Output the (x, y) coordinate of the center of the cell containing the given text.  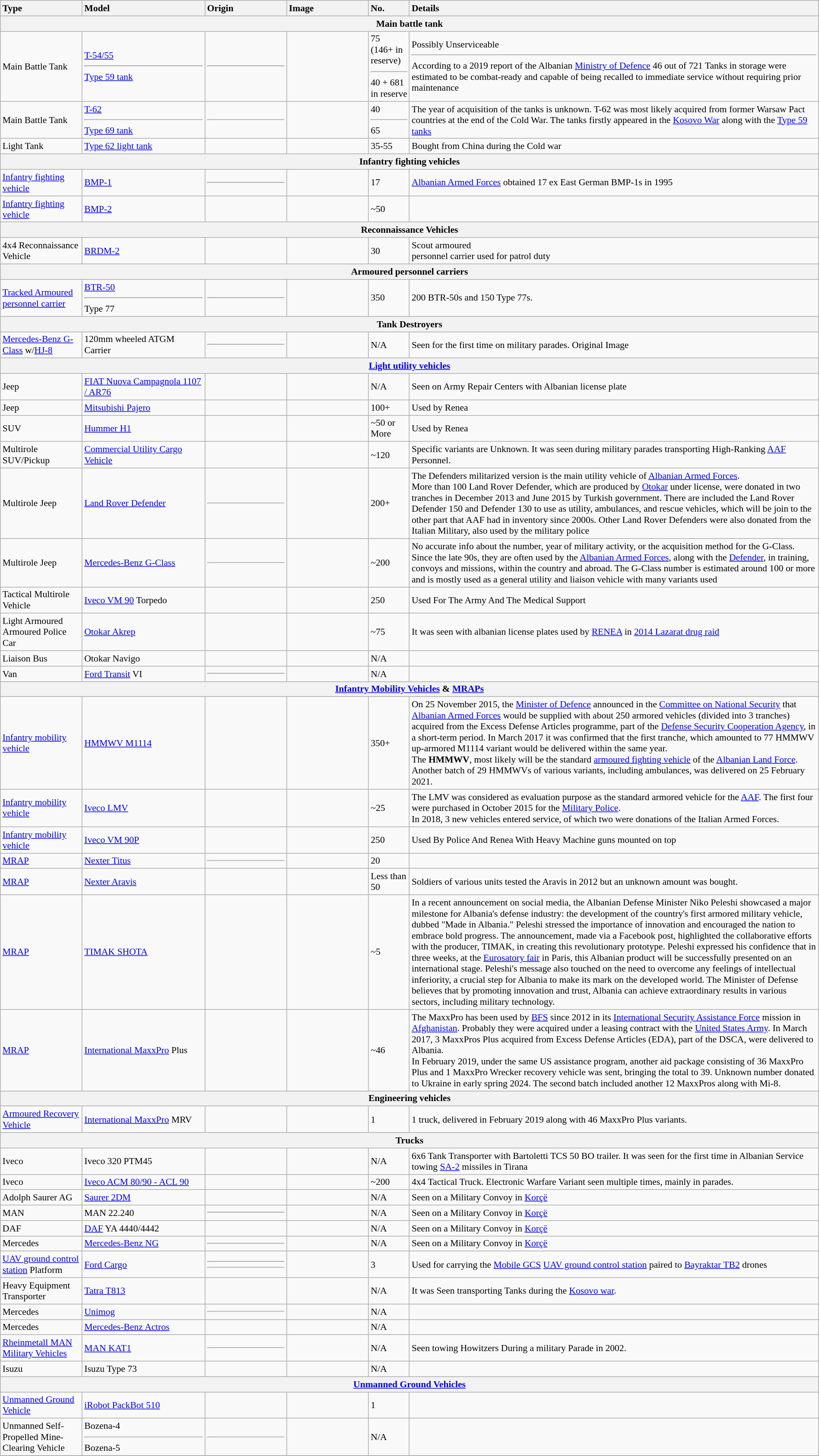
Less than 50 (389, 882)
Tracked Armoured personnel carrier (41, 298)
~50 (389, 209)
40 65 (389, 120)
TIMAK SHOTA (143, 952)
No. (389, 8)
International MaxxPro MRV (143, 1119)
6x6 Tank Transporter with Bartoletti TCS 50 BO trailer. It was seen for the first time in Albanian Service towing SA-2 missiles in Tirana (614, 1161)
~50 or More (389, 428)
Tactical Multirole Vehicle (41, 600)
Multirole SUV/Pickup (41, 455)
200 BTR-50s and 150 Type 77s. (614, 298)
Image (327, 8)
1 truck, delivered in February 2019 along with 46 MaxxPro Plus variants. (614, 1119)
Otokar Akrep (143, 632)
Mercedes-Benz G-Class w/HJ-8 (41, 345)
Engineering vehicles (409, 1098)
Trucks (409, 1140)
Origin (245, 8)
Mercedes-Benz NG (143, 1244)
Nexter Aravis (143, 882)
Used For The Army And The Medical Support (614, 600)
Soldiers of various units tested the Aravis in 2012 but an unknown amount was bought. (614, 882)
Unmanned Ground Vehicle (41, 1405)
SUV (41, 428)
75(146+ in reserve) 40 + 681 in reserve (389, 66)
MAN KAT1 (143, 1348)
Land Rover Defender (143, 503)
Heavy Equipment Transporter (41, 1291)
Armoured Recovery Vehicle (41, 1119)
Used for carrying the Mobile GCS UAV ground control station paired to Bayraktar TB2 drones (614, 1264)
Bozena-4 Bozena-5 (143, 1437)
Infantry fighting vehicles (409, 161)
350 (389, 298)
Light utility vehicles (409, 366)
Isuzu (41, 1369)
Adolph Saurer AG (41, 1197)
It was seen with albanian license plates used by RENEA in 2014 Lazarat drug raid (614, 632)
Iveco VM 90P (143, 839)
T-62 Type 69 tank (143, 120)
iRobot PackBot 510 (143, 1405)
Rheinmetall MAN Military Vehicles (41, 1348)
Hummer H1 (143, 428)
Iveco ACM 80/90 - ACL 90 (143, 1182)
Light Armoured Armoured Police Car (41, 632)
DAF YA 4440/4442 (143, 1228)
Unmanned Ground Vehicles (409, 1384)
Armoured personnel carriers (409, 272)
HMMWV M1114 (143, 743)
4x4 Tactical Truck. Electronic Warfare Variant seen multiple times, mainly in parades. (614, 1182)
BMP-2 (143, 209)
Ford Cargo (143, 1264)
Isuzu Type 73 (143, 1369)
Scout armouredpersonnel carrier used for patrol duty (614, 250)
~25 (389, 808)
Main battle tank (409, 23)
Reconnaissance Vehicles (409, 230)
BRDM-2 (143, 250)
100+ (389, 408)
Tank Destroyers (409, 324)
30 (389, 250)
~75 (389, 632)
20 (389, 861)
FIAT Nuova Campagnola 1107 / AR76 (143, 387)
Otokar Navigo (143, 658)
MAN 22.240 (143, 1213)
Used By Police And Renea With Heavy Machine guns mounted on top (614, 839)
Type (41, 8)
Details (614, 8)
Mercedes-Benz G-Class (143, 563)
35-55 (389, 146)
17 (389, 182)
Mitsubishi Pajero (143, 408)
DAF (41, 1228)
Liaison Bus (41, 658)
350+ (389, 743)
Specific variants are Unknown. It was seen during military parades transporting High-Ranking AAF Personnel. (614, 455)
Unimog (143, 1312)
International MaxxPro Plus (143, 1050)
Commercial Utility Cargo Vehicle (143, 455)
Model (143, 8)
3 (389, 1264)
Iveco VM 90 Torpedo (143, 600)
~120 (389, 455)
Seen towing Howitzers During a military Parade in 2002. (614, 1348)
4x4 Reconnaissance Vehicle (41, 250)
Seen on Army Repair Centers with Albanian license plate (614, 387)
120mm wheeled ATGM Carrier (143, 345)
Saurer 2DM (143, 1197)
200+ (389, 503)
T-54/55 Type 59 tank (143, 66)
Mercedes-Benz Actros (143, 1327)
Bought from China during the Cold war (614, 146)
~46 (389, 1050)
~5 (389, 952)
Light Tank (41, 146)
Iveco LMV (143, 808)
Van (41, 674)
Nexter Titus (143, 861)
Iveco 320 PTM45 (143, 1161)
BTR-50 Type 77 (143, 298)
UAV ground control station Platform (41, 1264)
Tatra T813 (143, 1291)
Unmanned Self-Propelled Mine-Clearing Vehicle (41, 1437)
MAN (41, 1213)
BMP-1 (143, 182)
Infantry Mobility Vehicles & MRAPs (409, 689)
Ford Transit VI (143, 674)
It was Seen transporting Tanks during the Kosovo war. (614, 1291)
Type 62 light tank (143, 146)
Seen for the first time on military parades. Original Image (614, 345)
Albanian Armed Forces obtained 17 ex East German BMP-1s in 1995 (614, 182)
